Pinpoint the cell where the given text exists, returning its [X, Y] midpoint coordinate. 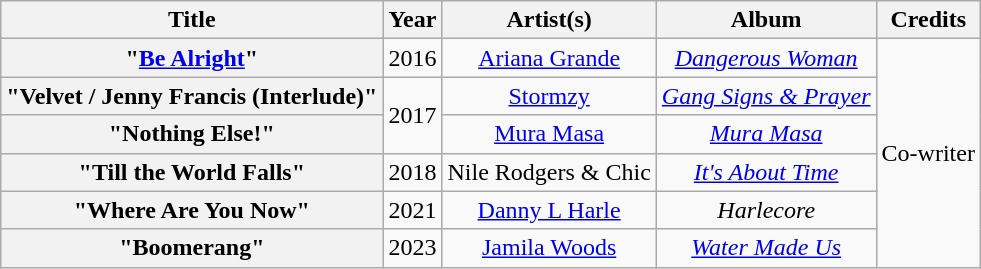
"Be Alright" [192, 58]
2018 [412, 172]
It's About Time [766, 172]
Artist(s) [549, 20]
2023 [412, 248]
Jamila Woods [549, 248]
2016 [412, 58]
Co-writer [928, 153]
Credits [928, 20]
"Velvet / Jenny Francis (Interlude)" [192, 96]
"Boomerang" [192, 248]
Nile Rodgers & Chic [549, 172]
"Nothing Else!" [192, 134]
"Till the World Falls" [192, 172]
2017 [412, 115]
Harlecore [766, 210]
Gang Signs & Prayer [766, 96]
Danny L Harle [549, 210]
Dangerous Woman [766, 58]
Album [766, 20]
Year [412, 20]
2021 [412, 210]
Ariana Grande [549, 58]
"Where Are You Now" [192, 210]
Title [192, 20]
Stormzy [549, 96]
Water Made Us [766, 248]
